Return [x, y] of the center of cell containing provided text 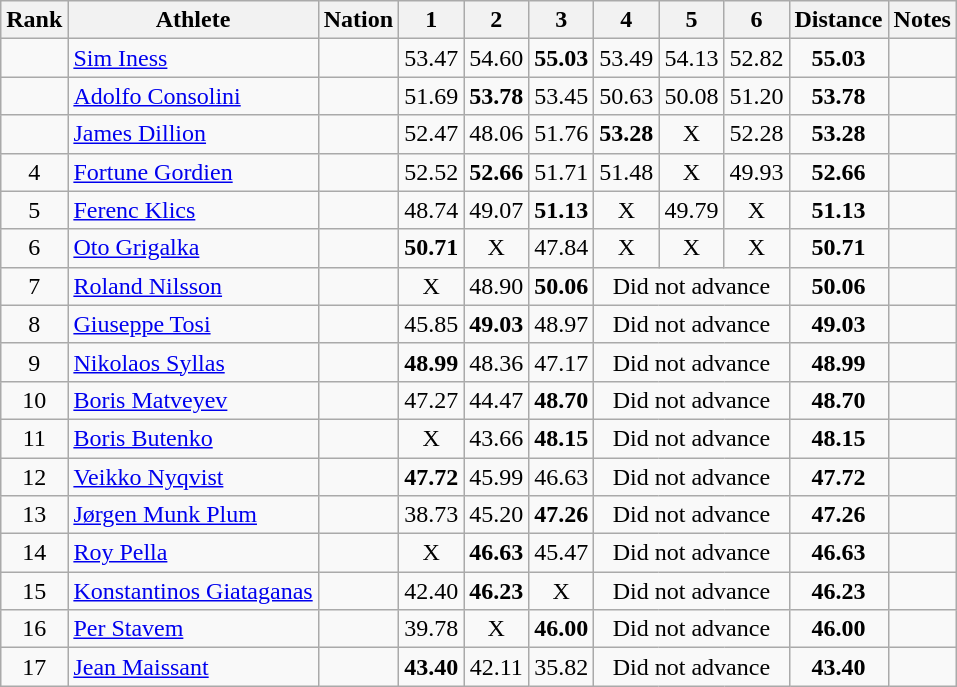
35.82 [562, 667]
51.69 [432, 96]
45.47 [562, 553]
49.79 [692, 210]
7 [34, 286]
48.74 [432, 210]
Athlete [193, 20]
Oto Grigalka [193, 248]
54.60 [496, 58]
39.78 [432, 629]
48.97 [562, 324]
52.82 [756, 58]
Nikolaos Syllas [193, 362]
Roy Pella [193, 553]
52.47 [432, 134]
Konstantinos Giataganas [193, 591]
Rank [34, 20]
Per Stavem [193, 629]
47.27 [432, 400]
16 [34, 629]
12 [34, 477]
9 [34, 362]
Adolfo Consolini [193, 96]
54.13 [692, 58]
11 [34, 438]
42.40 [432, 591]
1 [432, 20]
8 [34, 324]
51.48 [626, 172]
10 [34, 400]
48.36 [496, 362]
48.06 [496, 134]
50.63 [626, 96]
45.85 [432, 324]
17 [34, 667]
15 [34, 591]
51.76 [562, 134]
43.66 [496, 438]
2 [496, 20]
47.84 [562, 248]
51.20 [756, 96]
44.47 [496, 400]
52.28 [756, 134]
53.47 [432, 58]
Ferenc Klics [193, 210]
Boris Matveyev [193, 400]
Veikko Nyqvist [193, 477]
14 [34, 553]
53.49 [626, 58]
James Dillion [193, 134]
Sim Iness [193, 58]
51.71 [562, 172]
49.07 [496, 210]
49.93 [756, 172]
52.52 [432, 172]
48.90 [496, 286]
Jørgen Munk Plum [193, 515]
47.17 [562, 362]
42.11 [496, 667]
Roland Nilsson [193, 286]
3 [562, 20]
Notes [922, 20]
38.73 [432, 515]
Jean Maissant [193, 667]
13 [34, 515]
45.99 [496, 477]
50.08 [692, 96]
Boris Butenko [193, 438]
Fortune Gordien [193, 172]
Giuseppe Tosi [193, 324]
Distance [838, 20]
Nation [358, 20]
53.45 [562, 96]
45.20 [496, 515]
